Return the (X, Y) coordinate for the center point of the cell that contains the specified text.  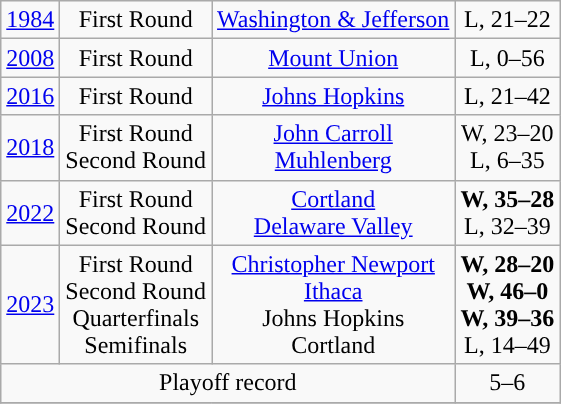
2018 (30, 148)
L, 21–22 (508, 20)
2022 (30, 212)
1984 (30, 20)
First RoundSecond RoundQuarterfinalsSemifinals (136, 304)
W, 28–20W, 46–0W, 39–36L, 14–49 (508, 304)
5–6 (508, 383)
Washington & Jefferson (334, 20)
W, 35–28L, 32–39 (508, 212)
CortlandDelaware Valley (334, 212)
2023 (30, 304)
2016 (30, 96)
Mount Union (334, 58)
Playoff record (228, 383)
Johns Hopkins (334, 96)
L, 21–42 (508, 96)
Christopher NewportIthacaJohns HopkinsCortland (334, 304)
L, 0–56 (508, 58)
W, 23–20L, 6–35 (508, 148)
John CarrollMuhlenberg (334, 148)
2008 (30, 58)
